Return the (X, Y) coordinate for the center point of the cell that contains the specified text.  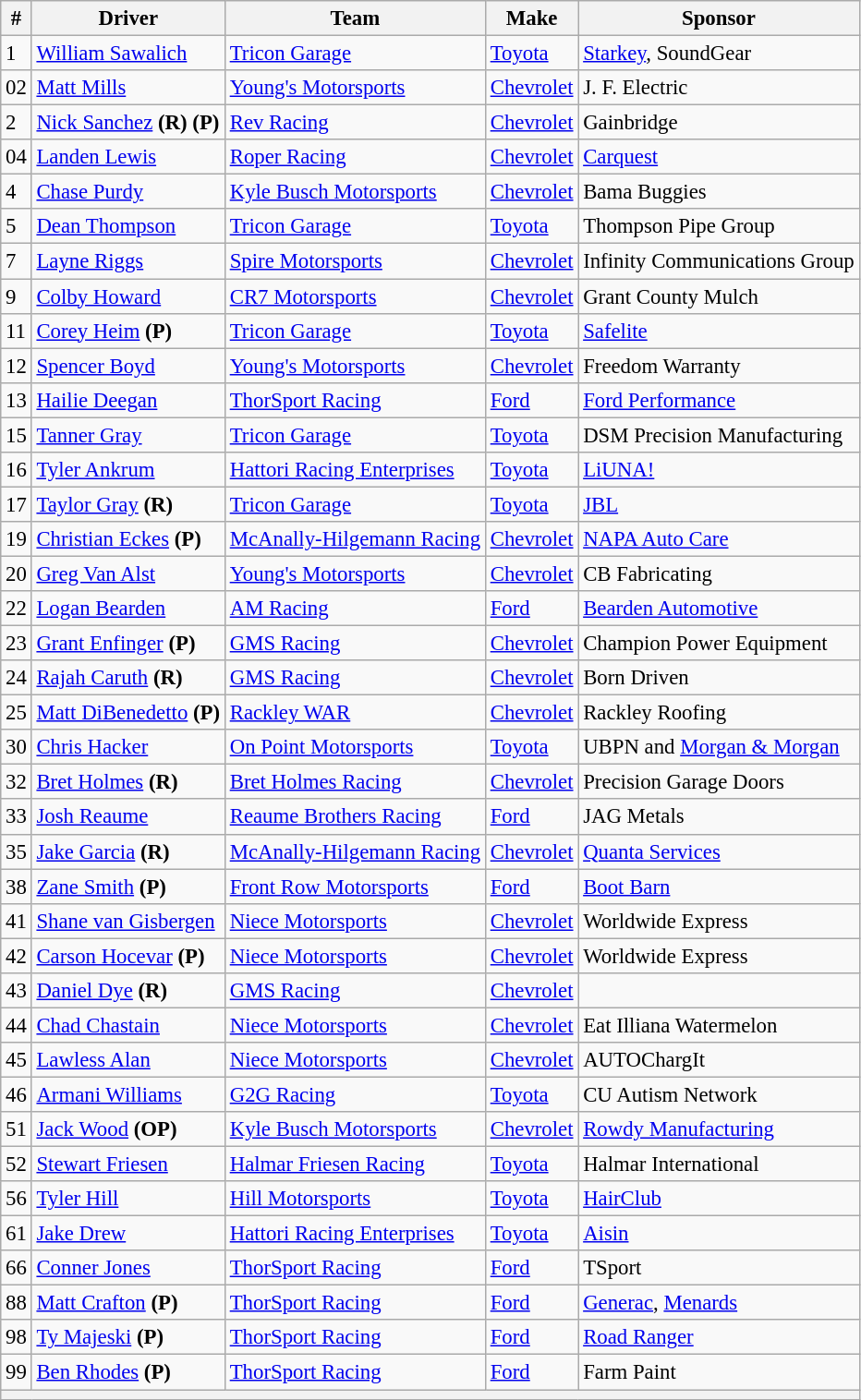
Hailie Deegan (127, 400)
98 (17, 1338)
William Sawalich (127, 54)
Driver (127, 18)
Spencer Boyd (127, 366)
41 (17, 921)
33 (17, 817)
Daniel Dye (R) (127, 991)
DSM Precision Manufacturing (719, 435)
Ford Performance (719, 400)
Halmar Friesen Racing (355, 1165)
AUTOChargIt (719, 1060)
JBL (719, 504)
UBPN and Morgan & Morgan (719, 747)
4 (17, 192)
Chris Hacker (127, 747)
Christian Eckes (P) (127, 539)
45 (17, 1060)
Safelite (719, 331)
17 (17, 504)
Matt DiBenedetto (P) (127, 713)
Grant County Mulch (719, 296)
Infinity Communications Group (719, 261)
Tyler Hill (127, 1199)
Jake Drew (127, 1234)
25 (17, 713)
42 (17, 956)
Chad Chastain (127, 1025)
Generac, Menards (719, 1303)
22 (17, 609)
Corey Heim (P) (127, 331)
AM Racing (355, 609)
24 (17, 678)
Champion Power Equipment (719, 644)
Chase Purdy (127, 192)
15 (17, 435)
Zane Smith (P) (127, 887)
Boot Barn (719, 887)
Born Driven (719, 678)
LiUNA! (719, 470)
Reaume Brothers Racing (355, 817)
32 (17, 782)
Bret Holmes Racing (355, 782)
Team (355, 18)
Quanta Services (719, 851)
12 (17, 366)
38 (17, 887)
Layne Riggs (127, 261)
Front Row Motorsports (355, 887)
46 (17, 1094)
88 (17, 1303)
CU Autism Network (719, 1094)
Armani Williams (127, 1094)
Logan Bearden (127, 609)
Jake Garcia (R) (127, 851)
Jack Wood (OP) (127, 1129)
NAPA Auto Care (719, 539)
Grant Enfinger (P) (127, 644)
Rackley WAR (355, 713)
66 (17, 1268)
Carquest (719, 157)
Farm Paint (719, 1372)
CB Fabricating (719, 573)
J. F. Electric (719, 88)
61 (17, 1234)
Gainbridge (719, 123)
Bret Holmes (R) (127, 782)
Shane van Gisbergen (127, 921)
19 (17, 539)
30 (17, 747)
On Point Motorsports (355, 747)
Freedom Warranty (719, 366)
Make (531, 18)
11 (17, 331)
20 (17, 573)
Halmar International (719, 1165)
Stewart Friesen (127, 1165)
Tanner Gray (127, 435)
Taylor Gray (R) (127, 504)
HairClub (719, 1199)
43 (17, 991)
Dean Thompson (127, 226)
Landen Lewis (127, 157)
Ben Rhodes (P) (127, 1372)
13 (17, 400)
16 (17, 470)
G2G Racing (355, 1094)
Thompson Pipe Group (719, 226)
Josh Reaume (127, 817)
Bearden Automotive (719, 609)
Road Ranger (719, 1338)
Nick Sanchez (R) (P) (127, 123)
Roper Racing (355, 157)
Colby Howard (127, 296)
99 (17, 1372)
02 (17, 88)
Matt Crafton (P) (127, 1303)
TSport (719, 1268)
Sponsor (719, 18)
Rajah Caruth (R) (127, 678)
Precision Garage Doors (719, 782)
44 (17, 1025)
2 (17, 123)
56 (17, 1199)
JAG Metals (719, 817)
Rowdy Manufacturing (719, 1129)
Tyler Ankrum (127, 470)
Hill Motorsports (355, 1199)
# (17, 18)
CR7 Motorsports (355, 296)
23 (17, 644)
Rev Racing (355, 123)
Starkey, SoundGear (719, 54)
9 (17, 296)
Matt Mills (127, 88)
Greg Van Alst (127, 573)
Spire Motorsports (355, 261)
1 (17, 54)
04 (17, 157)
7 (17, 261)
52 (17, 1165)
Carson Hocevar (P) (127, 956)
51 (17, 1129)
35 (17, 851)
Conner Jones (127, 1268)
Eat Illiana Watermelon (719, 1025)
Rackley Roofing (719, 713)
5 (17, 226)
Ty Majeski (P) (127, 1338)
Aisin (719, 1234)
Bama Buggies (719, 192)
Lawless Alan (127, 1060)
